Identify which cell holds the provided text, then report its [x, y] central coordinate. 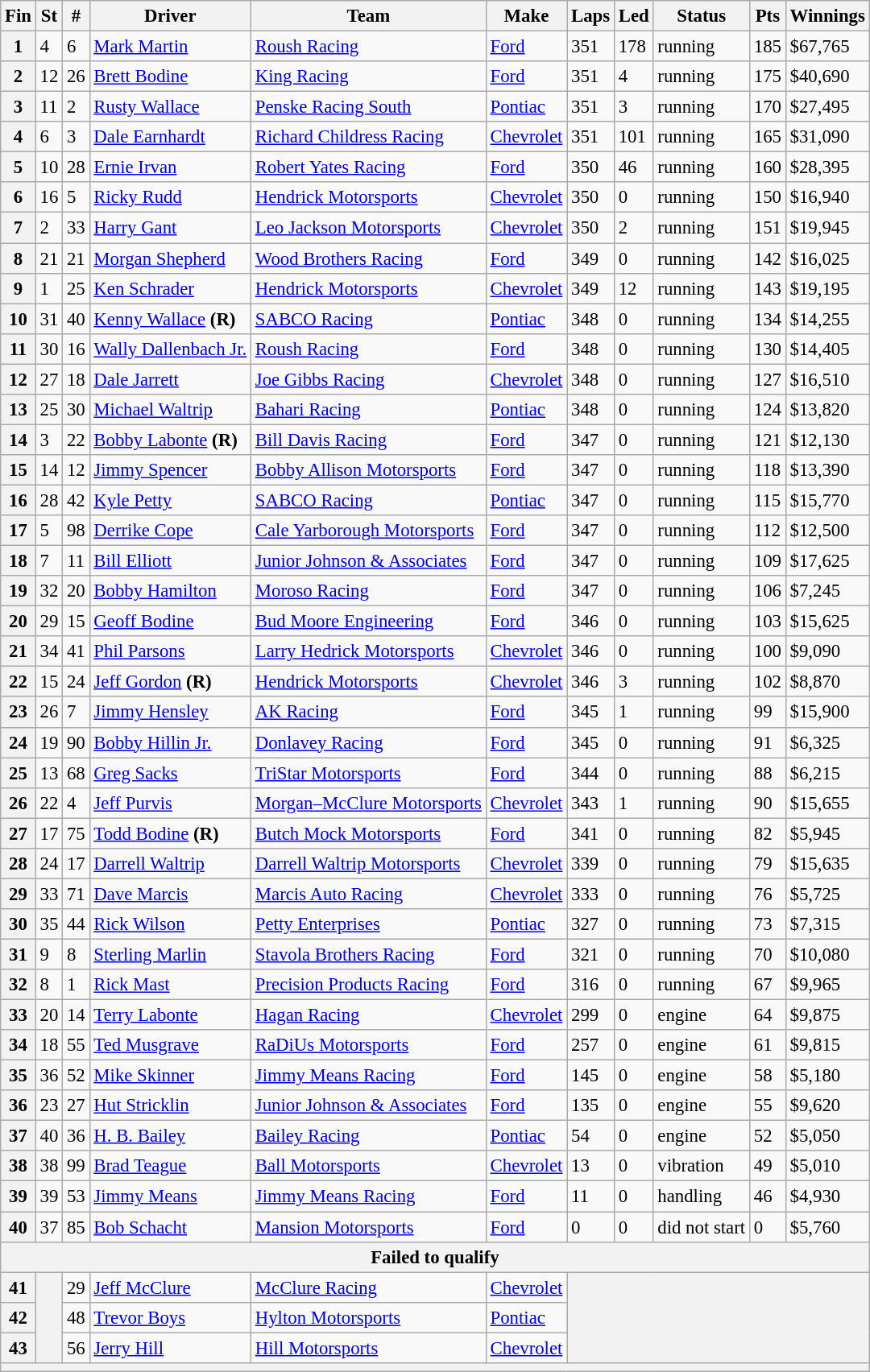
Penske Racing South [368, 107]
68 [76, 773]
$12,130 [827, 440]
88 [767, 773]
124 [767, 410]
$12,500 [827, 531]
handling [701, 1196]
115 [767, 500]
257 [591, 1045]
Precision Products Racing [368, 985]
did not start [701, 1227]
Brad Teague [170, 1167]
$16,940 [827, 197]
$15,770 [827, 500]
316 [591, 985]
Led [633, 16]
Wally Dallenbach Jr. [170, 349]
$9,620 [827, 1105]
$8,870 [827, 682]
Todd Bodine (R) [170, 833]
$9,965 [827, 985]
103 [767, 622]
Marcis Auto Racing [368, 894]
145 [591, 1076]
Richard Childress Racing [368, 137]
Winnings [827, 16]
$5,945 [827, 833]
64 [767, 1015]
Butch Mock Motorsports [368, 833]
$40,690 [827, 76]
Hut Stricklin [170, 1105]
$14,405 [827, 349]
Hill Motorsports [368, 1348]
Morgan Shepherd [170, 258]
$15,625 [827, 622]
Donlavey Racing [368, 742]
121 [767, 440]
$19,945 [827, 228]
Jeff Purvis [170, 803]
$6,215 [827, 773]
85 [76, 1227]
178 [633, 47]
Wood Brothers Racing [368, 258]
91 [767, 742]
RaDiUs Motorsports [368, 1045]
Ted Musgrave [170, 1045]
King Racing [368, 76]
Sterling Marlin [170, 954]
Greg Sacks [170, 773]
Ball Motorsports [368, 1167]
Jerry Hill [170, 1348]
Laps [591, 16]
Bob Schacht [170, 1227]
Pts [767, 16]
343 [591, 803]
Rick Mast [170, 985]
Petty Enterprises [368, 924]
Failed to qualify [435, 1257]
Cale Yarborough Motorsports [368, 531]
$28,395 [827, 167]
$15,655 [827, 803]
Bill Elliott [170, 561]
Hagan Racing [368, 1015]
170 [767, 107]
165 [767, 137]
Ernie Irvan [170, 167]
160 [767, 167]
Kenny Wallace (R) [170, 319]
Mike Skinner [170, 1076]
$5,760 [827, 1227]
Jimmy Hensley [170, 713]
333 [591, 894]
Ken Schrader [170, 288]
134 [767, 319]
$13,820 [827, 410]
53 [76, 1196]
Derrike Cope [170, 531]
Morgan–McClure Motorsports [368, 803]
Dale Earnhardt [170, 137]
Dale Jarrett [170, 379]
341 [591, 833]
61 [767, 1045]
Rick Wilson [170, 924]
TriStar Motorsports [368, 773]
# [76, 16]
76 [767, 894]
54 [591, 1136]
$13,390 [827, 470]
Status [701, 16]
Bobby Hamilton [170, 591]
185 [767, 47]
175 [767, 76]
$17,625 [827, 561]
Darrell Waltrip Motorsports [368, 864]
Stavola Brothers Racing [368, 954]
Bill Davis Racing [368, 440]
Kyle Petty [170, 500]
$5,725 [827, 894]
150 [767, 197]
112 [767, 531]
Harry Gant [170, 228]
98 [76, 531]
Jeff McClure [170, 1287]
$4,930 [827, 1196]
101 [633, 137]
102 [767, 682]
Bobby Hillin Jr. [170, 742]
$31,090 [827, 137]
109 [767, 561]
48 [76, 1317]
321 [591, 954]
Bahari Racing [368, 410]
Joe Gibbs Racing [368, 379]
118 [767, 470]
Moroso Racing [368, 591]
McClure Racing [368, 1287]
299 [591, 1015]
AK Racing [368, 713]
327 [591, 924]
$9,090 [827, 651]
vibration [701, 1167]
70 [767, 954]
106 [767, 591]
71 [76, 894]
142 [767, 258]
$5,010 [827, 1167]
Mansion Motorsports [368, 1227]
58 [767, 1076]
130 [767, 349]
143 [767, 288]
$5,180 [827, 1076]
127 [767, 379]
49 [767, 1167]
79 [767, 864]
$16,510 [827, 379]
100 [767, 651]
H. B. Bailey [170, 1136]
75 [76, 833]
Bobby Labonte (R) [170, 440]
Hylton Motorsports [368, 1317]
Make [526, 16]
Bailey Racing [368, 1136]
$6,325 [827, 742]
$67,765 [827, 47]
Terry Labonte [170, 1015]
$15,635 [827, 864]
$27,495 [827, 107]
Jimmy Means [170, 1196]
Darrell Waltrip [170, 864]
St [48, 16]
344 [591, 773]
151 [767, 228]
82 [767, 833]
$16,025 [827, 258]
Geoff Bodine [170, 622]
Bud Moore Engineering [368, 622]
$9,815 [827, 1045]
73 [767, 924]
Larry Hedrick Motorsports [368, 651]
Jeff Gordon (R) [170, 682]
$9,875 [827, 1015]
Jimmy Spencer [170, 470]
Robert Yates Racing [368, 167]
Brett Bodine [170, 76]
$7,315 [827, 924]
Phil Parsons [170, 651]
$19,195 [827, 288]
Michael Waltrip [170, 410]
Trevor Boys [170, 1317]
$10,080 [827, 954]
$15,900 [827, 713]
Ricky Rudd [170, 197]
Driver [170, 16]
Mark Martin [170, 47]
43 [19, 1348]
Team [368, 16]
Rusty Wallace [170, 107]
Bobby Allison Motorsports [368, 470]
$14,255 [827, 319]
67 [767, 985]
44 [76, 924]
$7,245 [827, 591]
56 [76, 1348]
$5,050 [827, 1136]
339 [591, 864]
Dave Marcis [170, 894]
135 [591, 1105]
Fin [19, 16]
Leo Jackson Motorsports [368, 228]
